Extract the (x, y) coordinate from the center of the cell holding the provided text.  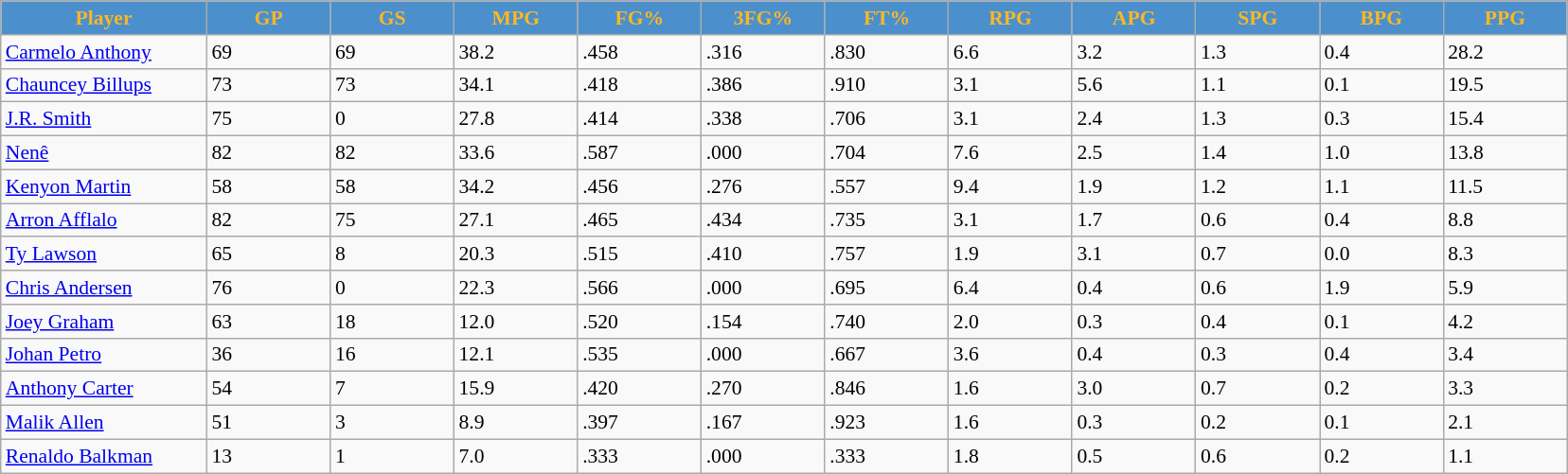
.706 (886, 119)
.667 (886, 355)
RPG (1011, 18)
6.4 (1011, 288)
2.5 (1134, 153)
8.9 (517, 423)
19.5 (1506, 85)
63 (269, 322)
.270 (763, 389)
.418 (640, 85)
22.3 (517, 288)
.316 (763, 52)
2.1 (1506, 423)
3FG% (763, 18)
8.8 (1506, 220)
.587 (640, 153)
.154 (763, 322)
15.9 (517, 389)
13.8 (1506, 153)
FT% (886, 18)
5.9 (1506, 288)
.434 (763, 220)
.338 (763, 119)
6.6 (1011, 52)
1.4 (1257, 153)
20.3 (517, 255)
16 (392, 355)
36 (269, 355)
12.0 (517, 322)
Johan Petro (104, 355)
.566 (640, 288)
.704 (886, 153)
Renaldo Balkman (104, 456)
3.6 (1011, 355)
.420 (640, 389)
9.4 (1011, 186)
34.2 (517, 186)
1.2 (1257, 186)
GP (269, 18)
.910 (886, 85)
0.5 (1134, 456)
13 (269, 456)
7 (392, 389)
.830 (886, 52)
34.1 (517, 85)
3.4 (1506, 355)
.520 (640, 322)
2.0 (1011, 322)
Anthony Carter (104, 389)
Malik Allen (104, 423)
18 (392, 322)
3.2 (1134, 52)
.456 (640, 186)
SPG (1257, 18)
2.4 (1134, 119)
.276 (763, 186)
.695 (886, 288)
3.0 (1134, 389)
1.0 (1382, 153)
J.R. Smith (104, 119)
8.3 (1506, 255)
33.6 (517, 153)
.386 (763, 85)
3 (392, 423)
0.0 (1382, 255)
.846 (886, 389)
GS (392, 18)
54 (269, 389)
1.7 (1134, 220)
.465 (640, 220)
65 (269, 255)
.410 (763, 255)
.757 (886, 255)
27.8 (517, 119)
BPG (1382, 18)
4.2 (1506, 322)
Player (104, 18)
Arron Afflalo (104, 220)
APG (1134, 18)
15.4 (1506, 119)
5.6 (1134, 85)
.557 (886, 186)
51 (269, 423)
.397 (640, 423)
11.5 (1506, 186)
Carmelo Anthony (104, 52)
7.0 (517, 456)
.458 (640, 52)
.515 (640, 255)
Nenê (104, 153)
.923 (886, 423)
Ty Lawson (104, 255)
Kenyon Martin (104, 186)
1.8 (1011, 456)
FG% (640, 18)
28.2 (1506, 52)
76 (269, 288)
Joey Graham (104, 322)
1 (392, 456)
MPG (517, 18)
38.2 (517, 52)
Chauncey Billups (104, 85)
PPG (1506, 18)
.740 (886, 322)
27.1 (517, 220)
.414 (640, 119)
.535 (640, 355)
.735 (886, 220)
3.3 (1506, 389)
7.6 (1011, 153)
8 (392, 255)
Chris Andersen (104, 288)
.167 (763, 423)
12.1 (517, 355)
